From the cell containing the given text, extract its center point as (x, y) coordinate. 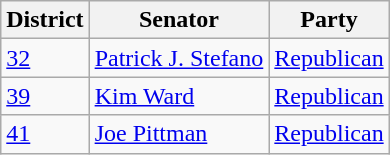
District (45, 20)
Patrick J. Stefano (179, 58)
Senator (179, 20)
Kim Ward (179, 96)
Joe Pittman (179, 134)
41 (45, 134)
32 (45, 58)
39 (45, 96)
Party (329, 20)
